Find where the given text appears and provide that cell's center as (X, Y) coordinate. 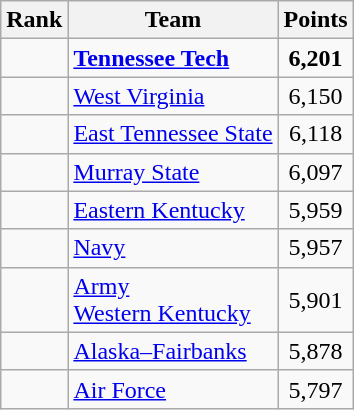
6,150 (316, 96)
5,878 (316, 351)
5,959 (316, 210)
ArmyWestern Kentucky (173, 300)
Team (173, 20)
East Tennessee State (173, 134)
West Virginia (173, 96)
6,118 (316, 134)
5,797 (316, 389)
Points (316, 20)
6,201 (316, 58)
Eastern Kentucky (173, 210)
5,901 (316, 300)
Alaska–Fairbanks (173, 351)
Navy (173, 248)
Air Force (173, 389)
Murray State (173, 172)
Tennessee Tech (173, 58)
6,097 (316, 172)
5,957 (316, 248)
Rank (34, 20)
